Extract the [X, Y] coordinate from the center of the cell holding the provided text.  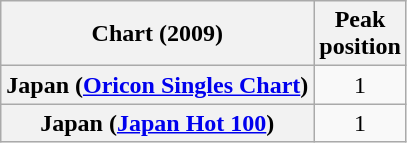
Chart (2009) [158, 34]
Peak position [360, 34]
Japan (Oricon Singles Chart) [158, 85]
Japan (Japan Hot 100) [158, 123]
